For the text-containing cell, return its midpoint in (X, Y) coordinate format. 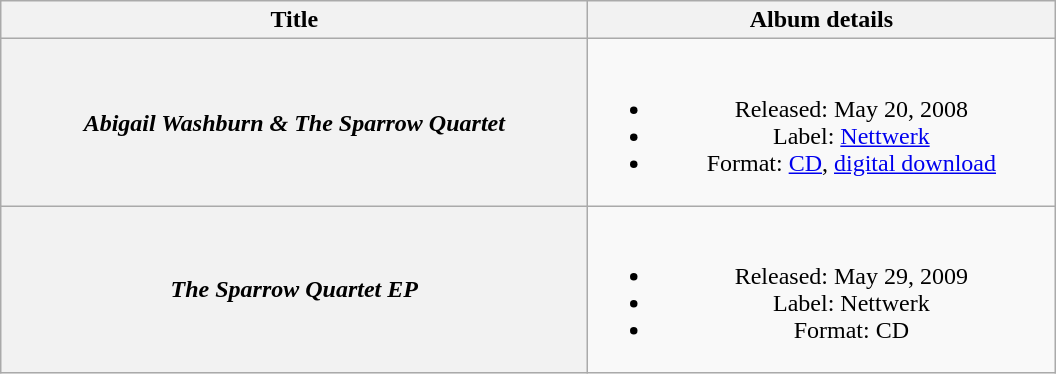
Abigail Washburn & The Sparrow Quartet (294, 122)
Album details (822, 20)
The Sparrow Quartet EP (294, 290)
Title (294, 20)
Released: May 29, 2009Label: NettwerkFormat: CD (822, 290)
Released: May 20, 2008Label: NettwerkFormat: CD, digital download (822, 122)
